Output the [x, y] coordinate of the center of the cell containing the given text.  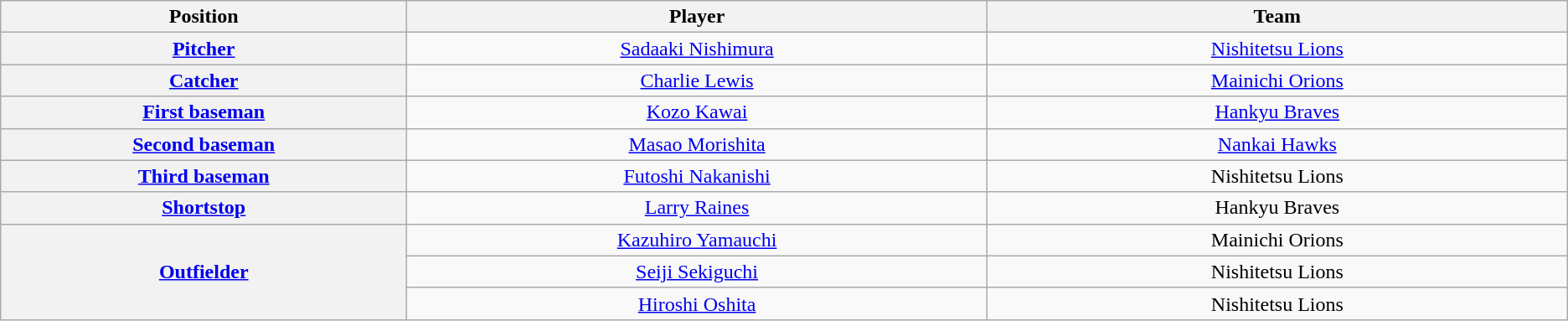
Outfielder [204, 272]
Charlie Lewis [697, 80]
Seiji Sekiguchi [697, 272]
First baseman [204, 112]
Second baseman [204, 144]
Kozo Kawai [697, 112]
Futoshi Nakanishi [697, 176]
Larry Raines [697, 208]
Third baseman [204, 176]
Catcher [204, 80]
Kazuhiro Yamauchi [697, 240]
Pitcher [204, 49]
Nankai Hawks [1277, 144]
Sadaaki Nishimura [697, 49]
Position [204, 17]
Hiroshi Oshita [697, 303]
Team [1277, 17]
Player [697, 17]
Masao Morishita [697, 144]
Shortstop [204, 208]
